Locate the cell with the specified text and output its [X, Y] center coordinate. 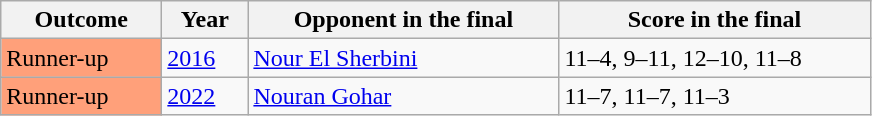
Year [205, 20]
Opponent in the final [404, 20]
11–4, 9–11, 12–10, 11–8 [714, 58]
Outcome [82, 20]
11–7, 11–7, 11–3 [714, 96]
Nouran Gohar [404, 96]
2016 [205, 58]
Nour El Sherbini [404, 58]
2022 [205, 96]
Score in the final [714, 20]
